Provide the [X, Y] coordinate of the cell's center where the given text is located.  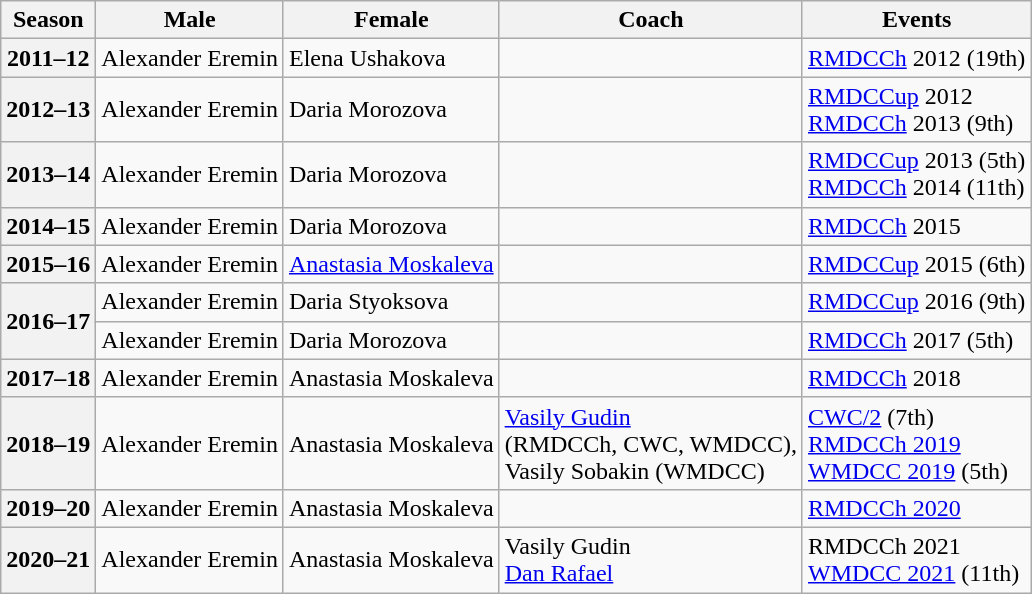
Male [190, 20]
RMDCCh 2021 WMDCC 2021 (11th) [916, 560]
Female [391, 20]
RMDCCh 2012 (19th) [916, 58]
2011–12 [48, 58]
RMDCCup 2013 (5th)RMDCCh 2014 (11th) [916, 174]
Elena Ushakova [391, 58]
RMDCCh 2015 [916, 226]
Season [48, 20]
2013–14 [48, 174]
Daria Styoksova [391, 302]
Coach [650, 20]
CWC/2 (7th)RMDCCh 2019 WMDCC 2019 (5th) [916, 443]
2014–15 [48, 226]
Vasily Gudin Dan Rafael [650, 560]
RMDCCh 2018 [916, 378]
2015–16 [48, 264]
2018–19 [48, 443]
Events [916, 20]
2012–13 [48, 110]
2017–18 [48, 378]
RMDCCup 2016 (9th) [916, 302]
RMDCCup 2015 (6th) [916, 264]
RMDCCh 2020 [916, 508]
RMDCCh 2017 (5th) [916, 340]
Vasily Gudin(RMDCCh, CWC, WMDCC),Vasily Sobakin (WMDCC) [650, 443]
2019–20 [48, 508]
2016–17 [48, 321]
RMDCCup 2012 RMDCCh 2013 (9th) [916, 110]
2020–21 [48, 560]
